Search for the cell housing the specified text and yield its (X, Y) center coordinate. 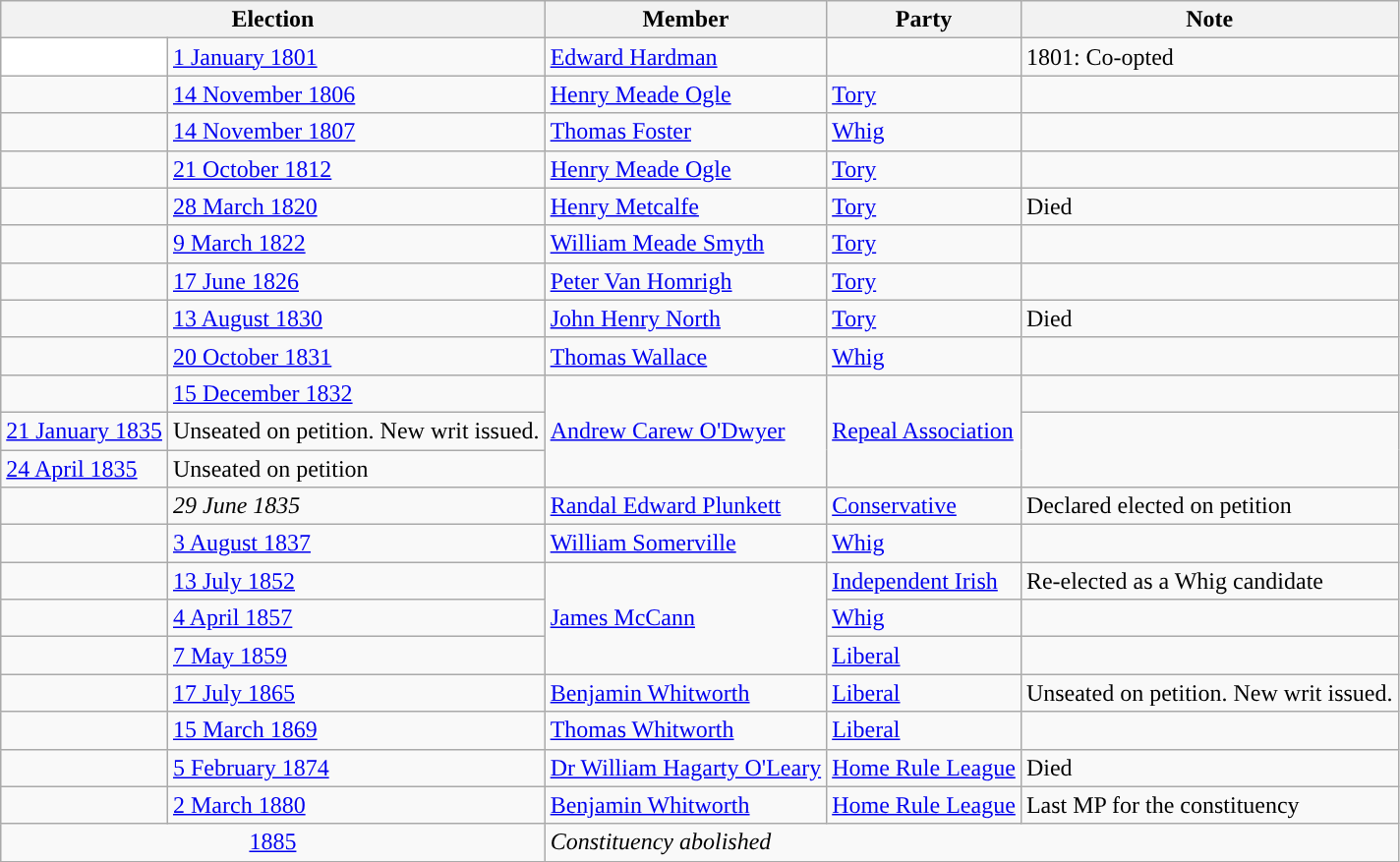
Edward Hardman (686, 57)
17 June 1826 (356, 281)
29 June 1835 (356, 506)
Thomas Whitworth (686, 730)
24 April 1835 (85, 469)
13 July 1852 (356, 581)
21 January 1835 (85, 431)
Dr William Hagarty O'Leary (686, 768)
Randal Edward Plunkett (686, 506)
17 July 1865 (356, 693)
William Meade Smyth (686, 244)
4 April 1857 (356, 618)
William Somerville (686, 544)
1 January 1801 (356, 57)
15 March 1869 (356, 730)
Last MP for the constituency (1209, 805)
28 March 1820 (356, 206)
James McCann (686, 618)
Andrew Carew O'Dwyer (686, 431)
Thomas Foster (686, 132)
15 December 1832 (356, 393)
14 November 1807 (356, 132)
13 August 1830 (356, 318)
14 November 1806 (356, 94)
21 October 1812 (356, 169)
3 August 1837 (356, 544)
20 October 1831 (356, 356)
Declared elected on petition (1209, 506)
2 March 1880 (356, 805)
1801: Co-opted (1209, 57)
Peter Van Homrigh (686, 281)
1885 (273, 842)
Unseated on petition (356, 469)
9 March 1822 (356, 244)
Election (273, 20)
Henry Metcalfe (686, 206)
Thomas Wallace (686, 356)
Conservative (924, 506)
Member (686, 20)
Party (924, 20)
Independent Irish (924, 581)
Repeal Association (924, 431)
Re-elected as a Whig candidate (1209, 581)
5 February 1874 (356, 768)
7 May 1859 (356, 656)
Note (1209, 20)
John Henry North (686, 318)
Constituency abolished (971, 842)
